Locate the cell with the specified text and output its [x, y] center coordinate. 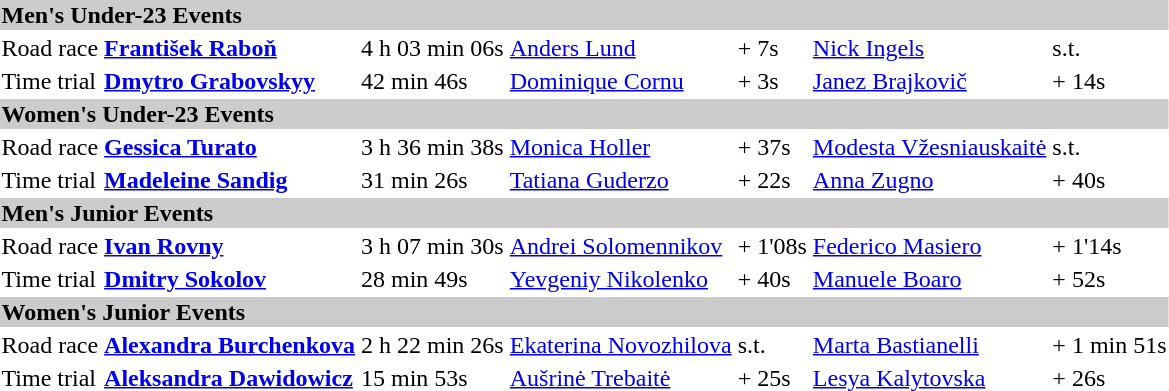
+ 22s [772, 180]
Ivan Rovny [230, 246]
2 h 22 min 26s [433, 345]
+ 1'08s [772, 246]
Men's Junior Events [584, 213]
31 min 26s [433, 180]
4 h 03 min 06s [433, 48]
3 h 36 min 38s [433, 147]
Marta Bastianelli [930, 345]
28 min 49s [433, 279]
Monica Holler [620, 147]
František Raboň [230, 48]
+ 1'14s [1110, 246]
Anders Lund [620, 48]
+ 52s [1110, 279]
Madeleine Sandig [230, 180]
Ekaterina Novozhilova [620, 345]
Gessica Turato [230, 147]
42 min 46s [433, 81]
Andrei Solomennikov [620, 246]
Anna Zugno [930, 180]
Modesta Vžesniauskaitė [930, 147]
Men's Under-23 Events [584, 15]
Alexandra Burchenkova [230, 345]
Dmytro Grabovskyy [230, 81]
Dominique Cornu [620, 81]
Tatiana Guderzo [620, 180]
+ 7s [772, 48]
+ 3s [772, 81]
Federico Masiero [930, 246]
Dmitry Sokolov [230, 279]
Yevgeniy Nikolenko [620, 279]
Manuele Boaro [930, 279]
Janez Brajkovič [930, 81]
Women's Under-23 Events [584, 114]
Women's Junior Events [584, 312]
Nick Ingels [930, 48]
+ 14s [1110, 81]
+ 1 min 51s [1110, 345]
3 h 07 min 30s [433, 246]
+ 37s [772, 147]
